Capture the cell that displays the provided text and extract its [x, y] central coordinate. 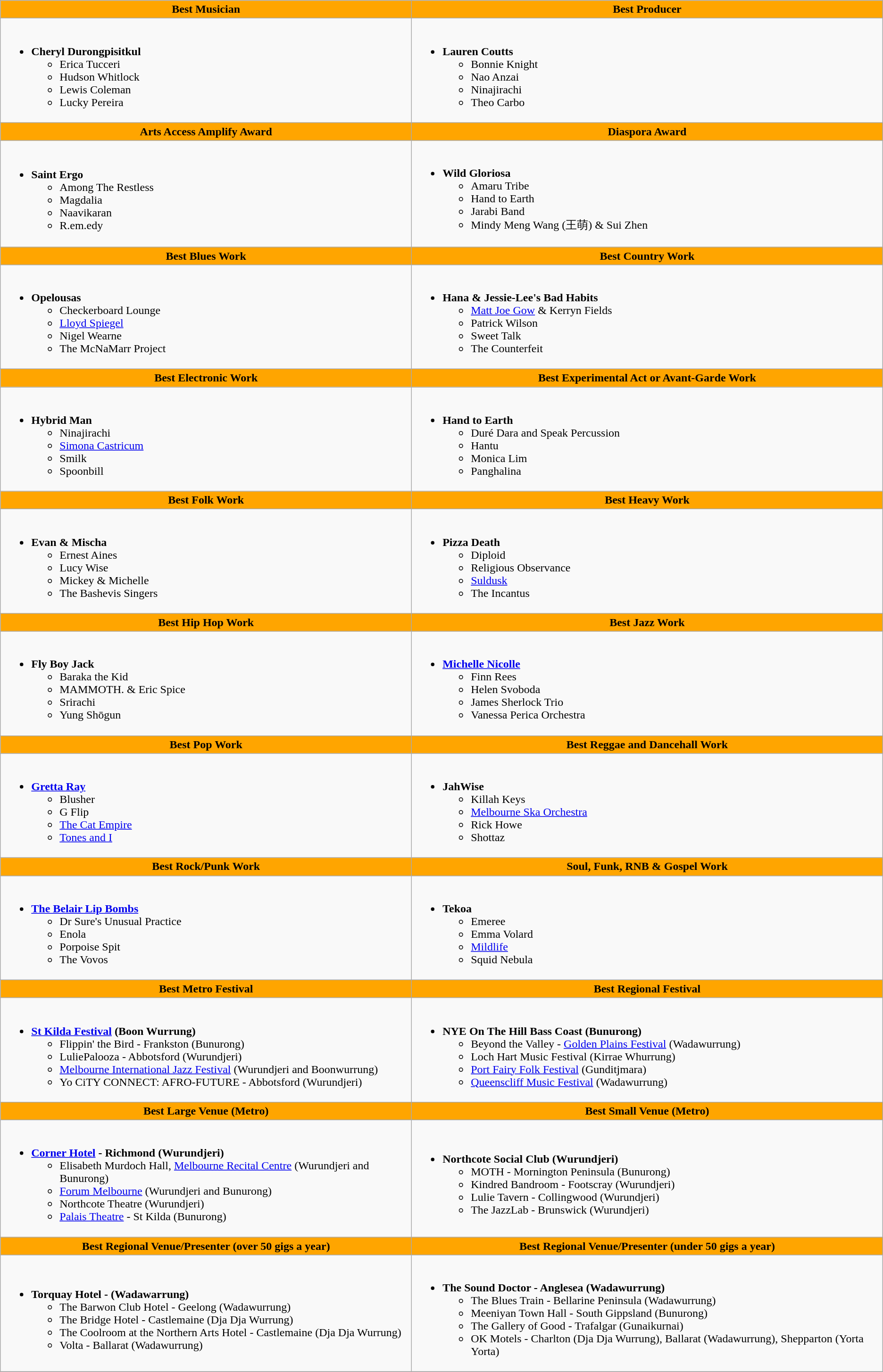
The Belair Lip BombsDr Sure's Unusual PracticeEnolaPorpoise SpitThe Vovos [206, 928]
Best Rock/Punk Work [206, 867]
Best Regional Venue/Presenter (under 50 gigs a year) [647, 1246]
Soul, Funk, RNB & Gospel Work [647, 867]
Saint ErgoAmong The RestlessMagdaliaNaavikaranR.em.edy [206, 194]
Evan & MischaErnest AinesLucy WiseMickey & MichelleThe Bashevis Singers [206, 561]
Hand to EarthDuré Dara and Speak PercussionHantuMonica LimPanghalina [647, 439]
Best Hip Hop Work [206, 622]
Hybrid ManNinajirachiSimona CastricumSmilkSpoonbill [206, 439]
Best Experimental Act or Avant-Garde Work [647, 378]
Best Electronic Work [206, 378]
Hana & Jessie-Lee's Bad HabitsMatt Joe Gow & Kerryn FieldsPatrick WilsonSweet TalkThe Counterfeit [647, 317]
Best Metro Festival [206, 989]
Best Small Venue (Metro) [647, 1111]
Best Reggae and Dancehall Work [647, 744]
Best Large Venue (Metro) [206, 1111]
Lauren CouttsBonnie KnightNao AnzaiNinajirachiTheo Carbo [647, 71]
TekoaEmereeEmma VolardMildlifeSquid Nebula [647, 928]
Diaspora Award [647, 132]
Best Jazz Work [647, 622]
Arts Access Amplify Award [206, 132]
Best Pop Work [206, 744]
Wild GloriosaAmaru TribeHand to EarthJarabi BandMindy Meng Wang (王萌) & Sui Zhen [647, 194]
OpelousasCheckerboard LoungeLloyd SpiegelNigel WearneThe McNaMarr Project [206, 317]
Gretta RayBlusherG FlipThe Cat EmpireTones and I [206, 805]
Best Heavy Work [647, 500]
Best Country Work [647, 256]
Cheryl DurongpisitkulErica TucceriHudson WhitlockLewis ColemanLucky Pereira [206, 71]
Best Folk Work [206, 500]
Fly Boy JackBaraka the KidMAMMOTH. & Eric SpiceSrirachiYung Shōgun [206, 684]
Best Producer [647, 9]
Michelle NicolleFinn ReesHelen SvobodaJames Sherlock TrioVanessa Perica Orchestra [647, 684]
JahWiseKillah KeysMelbourne Ska OrchestraRick HoweShottaz [647, 805]
Best Regional Festival [647, 989]
Best Regional Venue/Presenter (over 50 gigs a year) [206, 1246]
Best Musician [206, 9]
Pizza DeathDiploidReligious ObservanceSulduskThe Incantus [647, 561]
Best Blues Work [206, 256]
